Pinpoint the cell where the given text exists, returning its [X, Y] midpoint coordinate. 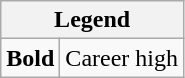
Bold [30, 58]
Career high [122, 58]
Legend [92, 20]
